Return the [X, Y] coordinate for the center point of the cell that contains the specified text.  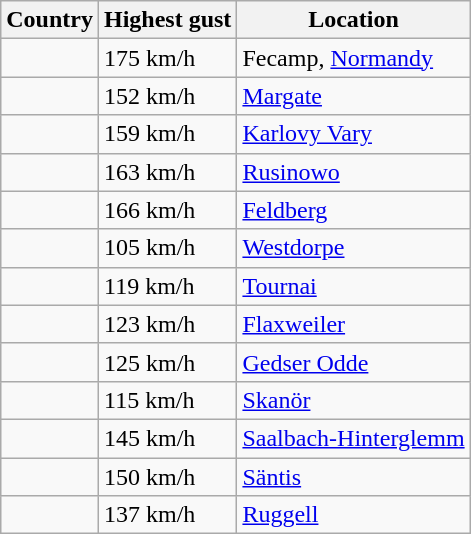
105 km/h [167, 248]
150 km/h [167, 477]
Highest gust [167, 20]
Skanör [354, 400]
159 km/h [167, 134]
125 km/h [167, 362]
175 km/h [167, 58]
Westdorpe [354, 248]
119 km/h [167, 286]
Margate [354, 96]
163 km/h [167, 172]
Country [50, 20]
Flaxweiler [354, 324]
Tournai [354, 286]
Gedser Odde [354, 362]
Rusinowo [354, 172]
137 km/h [167, 515]
115 km/h [167, 400]
Fecamp, Normandy [354, 58]
152 km/h [167, 96]
Karlovy Vary [354, 134]
123 km/h [167, 324]
166 km/h [167, 210]
Säntis [354, 477]
Feldberg [354, 210]
Ruggell [354, 515]
145 km/h [167, 438]
Location [354, 20]
Saalbach-Hinterglemm [354, 438]
